From the cell containing the given text, extract its center point as [x, y] coordinate. 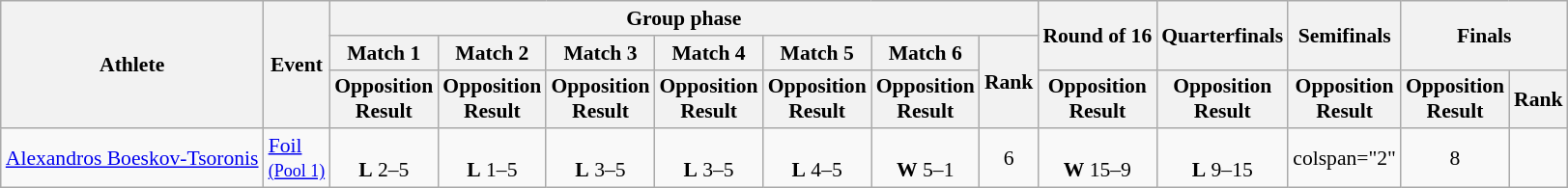
Round of 16 [1098, 35]
Match 5 [817, 53]
L 2–5 [384, 158]
Group phase [684, 18]
8 [1455, 158]
W 15–9 [1098, 158]
W 5–1 [926, 158]
colspan="2" [1345, 158]
Finals [1484, 35]
L 4–5 [817, 158]
Match 6 [926, 53]
Quarterfinals [1222, 35]
Match 4 [709, 53]
Match 2 [492, 53]
Match 1 [384, 53]
Match 3 [600, 53]
6 [1009, 158]
Athlete [132, 65]
L 9–15 [1222, 158]
Event [298, 65]
Semifinals [1345, 35]
Alexandros Boeskov-Tsoronis [132, 158]
Foil(Pool 1) [298, 158]
L 1–5 [492, 158]
